For the text-containing cell, return its midpoint in (X, Y) coordinate format. 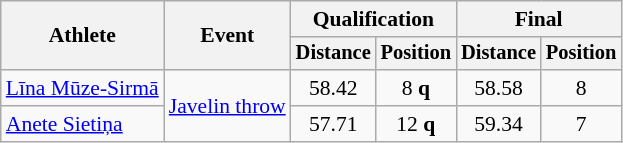
12 q (416, 124)
Athlete (82, 36)
8 q (416, 88)
58.42 (334, 88)
Final (538, 19)
Līna Mūze-Sirmā (82, 88)
8 (581, 88)
Qualification (374, 19)
Event (228, 36)
59.34 (498, 124)
7 (581, 124)
57.71 (334, 124)
Anete Sietiņa (82, 124)
58.58 (498, 88)
Javelin throw (228, 106)
